Determine the (X, Y) coordinate at the center of the cell enclosing the given text.  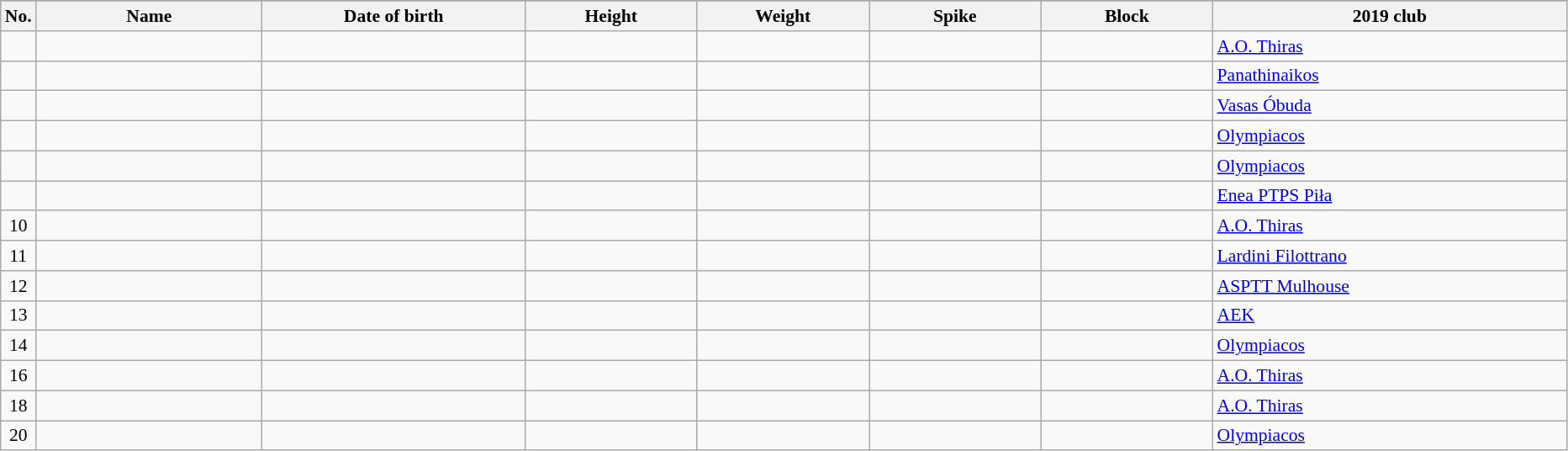
2019 club (1391, 16)
11 (18, 256)
14 (18, 346)
Spike (955, 16)
13 (18, 316)
Date of birth (393, 16)
16 (18, 376)
Vasas Óbuda (1391, 106)
AEK (1391, 316)
Block (1127, 16)
10 (18, 226)
Panathinaikos (1391, 76)
12 (18, 286)
Enea PTPS Piła (1391, 196)
ASPTT Mulhouse (1391, 286)
Height (610, 16)
No. (18, 16)
20 (18, 436)
Lardini Filottrano (1391, 256)
Name (150, 16)
18 (18, 406)
Weight (784, 16)
